Output the (x, y) coordinate of the center of the cell containing the given text.  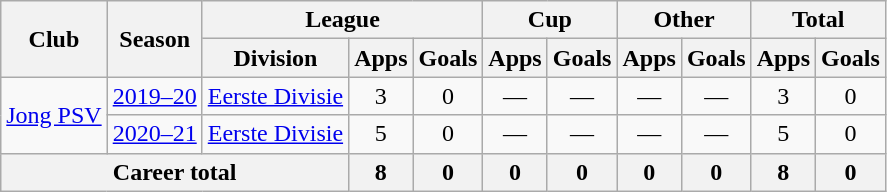
Division (275, 58)
Season (154, 39)
2019–20 (154, 96)
Other (684, 20)
League (342, 20)
Career total (175, 172)
Total (818, 20)
Cup (550, 20)
2020–21 (154, 134)
Club (54, 39)
Jong PSV (54, 115)
